For the text-containing cell, return its midpoint in (X, Y) coordinate format. 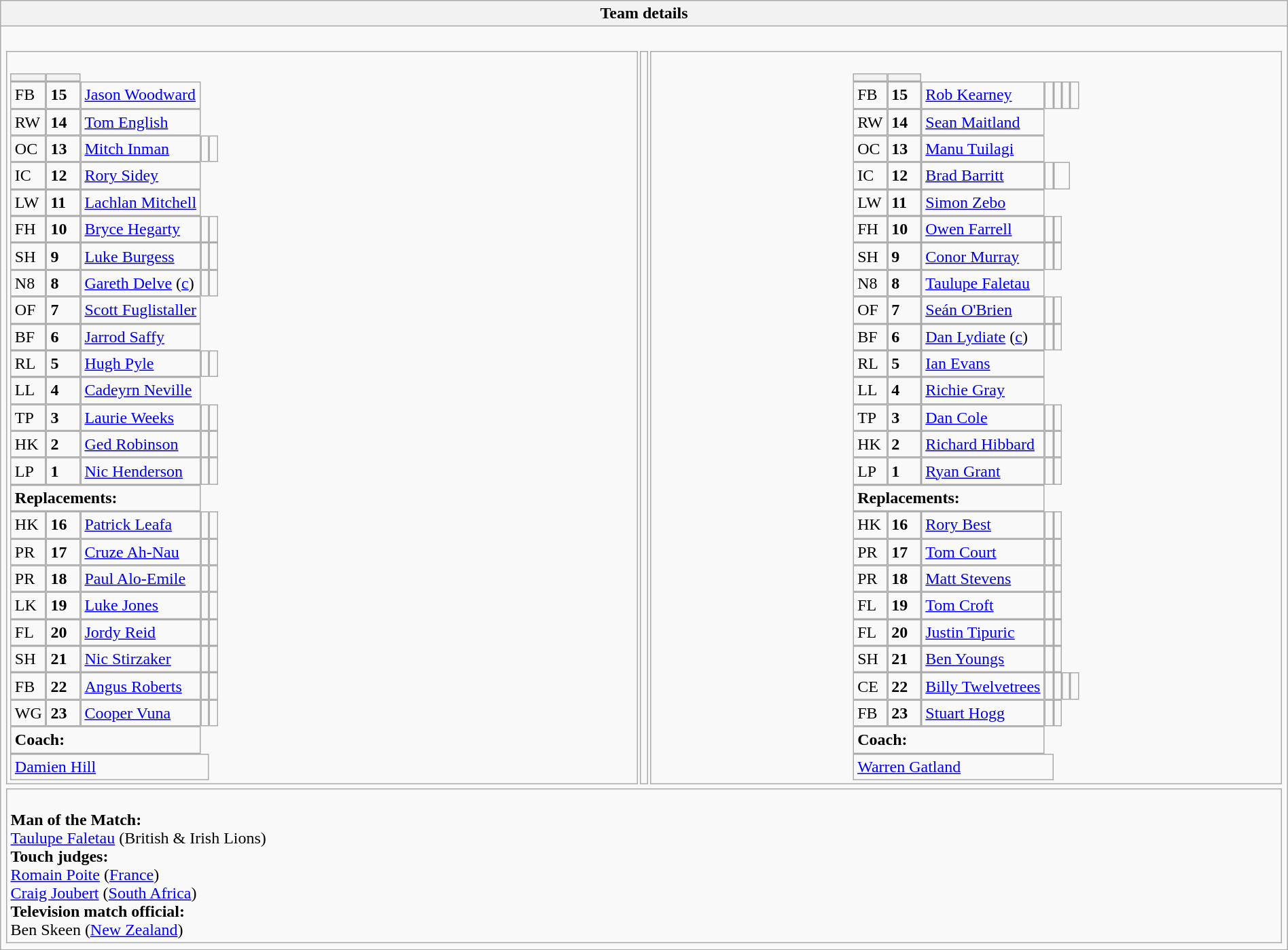
Damien Hill (110, 767)
Team details (644, 14)
Manu Tuilagi (983, 149)
Jarrod Saffy (140, 337)
Patrick Leafa (140, 525)
Ryan Grant (983, 471)
Tom Court (983, 552)
Scott Fuglistaller (140, 310)
Richie Gray (983, 390)
WG (29, 713)
Angus Roberts (140, 687)
Rory Best (983, 525)
Rory Sidey (140, 176)
CE (870, 687)
Ben Youngs (983, 659)
Nic Stirzaker (140, 659)
Cruze Ah-Nau (140, 552)
Conor Murray (983, 257)
Bryce Hegarty (140, 230)
Simon Zebo (983, 202)
Rob Kearney (983, 95)
Stuart Hogg (983, 713)
Dan Cole (983, 418)
Luke Jones (140, 606)
Taulupe Faletau (983, 283)
Brad Barritt (983, 176)
Lachlan Mitchell (140, 202)
Richard Hibbard (983, 444)
Warren Gatland (953, 767)
Laurie Weeks (140, 418)
Owen Farrell (983, 230)
Ged Robinson (140, 444)
Jason Woodward (140, 95)
Paul Alo-Emile (140, 579)
Hugh Pyle (140, 364)
Cooper Vuna (140, 713)
Seán O'Brien (983, 310)
Ian Evans (983, 364)
Gareth Delve (c) (140, 283)
Luke Burgess (140, 257)
Tom English (140, 122)
Billy Twelvetrees (983, 687)
Dan Lydiate (c) (983, 337)
Mitch Inman (140, 149)
Nic Henderson (140, 471)
Justin Tipuric (983, 632)
Sean Maitland (983, 122)
Tom Croft (983, 606)
Cadeyrn Neville (140, 390)
Jordy Reid (140, 632)
Matt Stevens (983, 579)
LK (29, 606)
